Capture the cell that displays the provided text and extract its (X, Y) central coordinate. 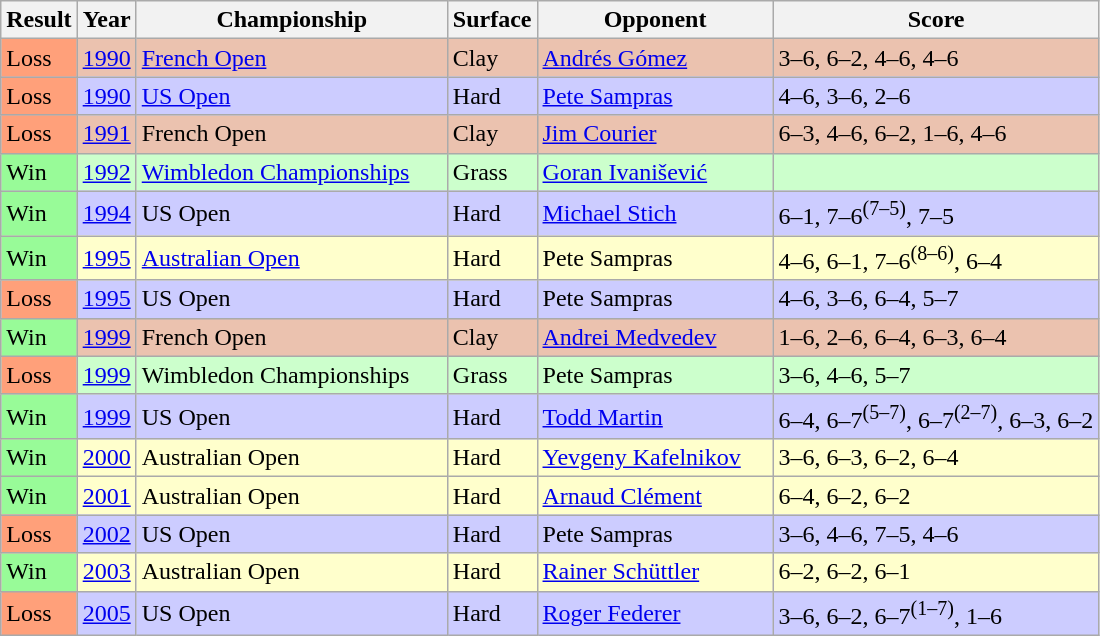
1994 (106, 214)
2002 (106, 534)
4–6, 6–1, 7–6(8–6), 6–4 (936, 258)
6–2, 6–2, 6–1 (936, 572)
Score (936, 20)
6–3, 4–6, 6–2, 1–6, 4–6 (936, 134)
Championship (292, 20)
2005 (106, 614)
Andrei Medvedev (655, 337)
Goran Ivanišević (655, 172)
Roger Federer (655, 614)
3–6, 6–2, 6–7(1–7), 1–6 (936, 614)
Jim Courier (655, 134)
Opponent (655, 20)
2001 (106, 496)
1991 (106, 134)
Year (106, 20)
Andrés Gómez (655, 58)
6–4, 6–2, 6–2 (936, 496)
Result (39, 20)
Todd Martin (655, 416)
Arnaud Clément (655, 496)
3–6, 4–6, 7–5, 4–6 (936, 534)
4–6, 3–6, 2–6 (936, 96)
Surface (492, 20)
6–1, 7–6(7–5), 7–5 (936, 214)
3–6, 6–3, 6–2, 6–4 (936, 458)
6–4, 6–7(5–7), 6–7(2–7), 6–3, 6–2 (936, 416)
Michael Stich (655, 214)
Rainer Schüttler (655, 572)
3–6, 4–6, 5–7 (936, 375)
2000 (106, 458)
1992 (106, 172)
1–6, 2–6, 6–4, 6–3, 6–4 (936, 337)
2003 (106, 572)
3–6, 6–2, 4–6, 4–6 (936, 58)
Yevgeny Kafelnikov (655, 458)
4–6, 3–6, 6–4, 5–7 (936, 299)
